For the text-containing cell, return its midpoint in (x, y) coordinate format. 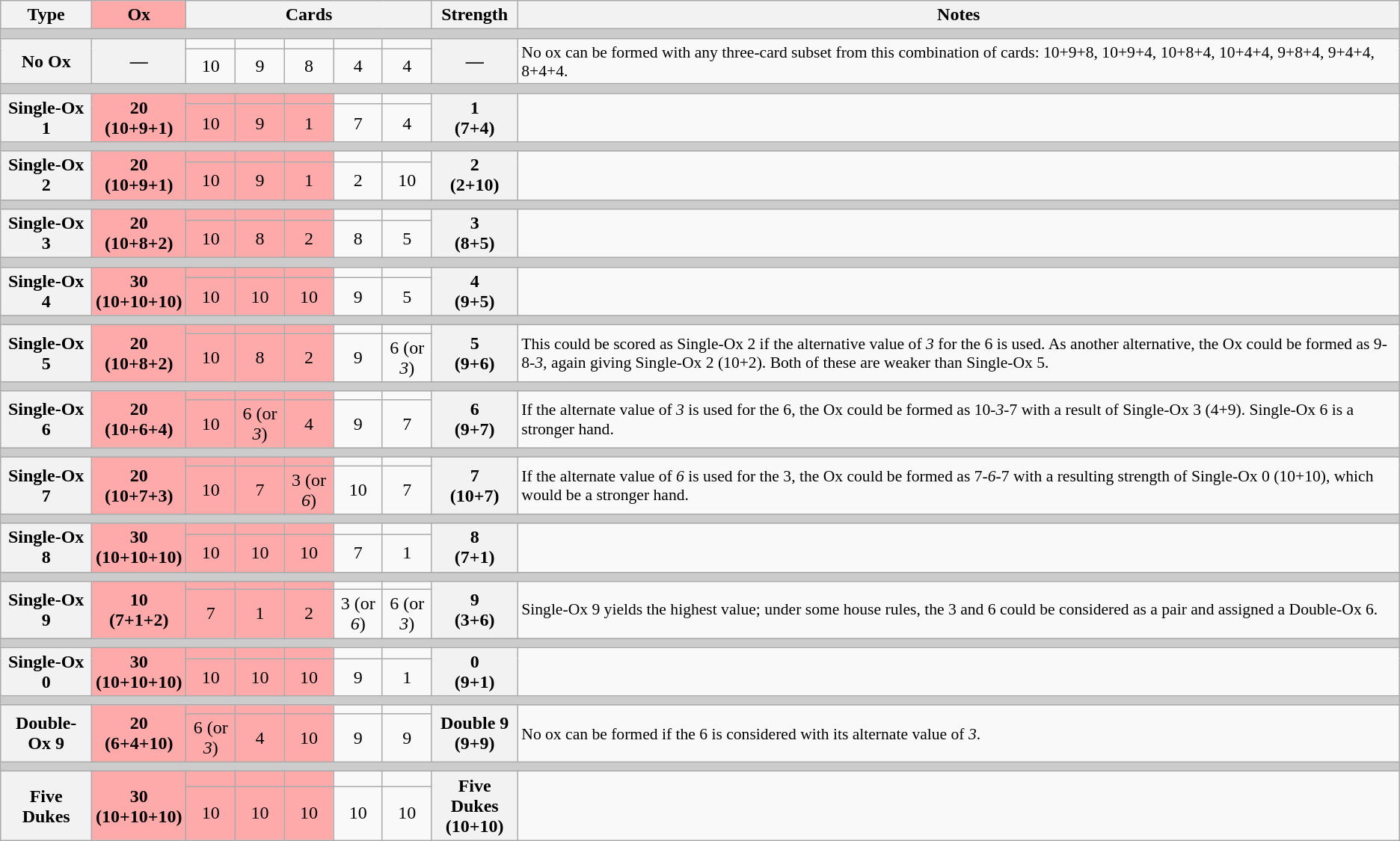
Single-Ox 0 (46, 671)
Strength (474, 15)
Double 9(9+9) (474, 733)
6(9+7) (474, 419)
9(3+6) (474, 609)
Single-Ox 5 (46, 353)
Single-Ox 2 (46, 175)
20(10+7+3) (139, 485)
4(9+5) (474, 292)
Five Dukes (46, 806)
Single-Ox 7 (46, 485)
10(7+1+2) (139, 609)
Single-Ox 9 yields the highest value; under some house rules, the 3 and 6 could be considered as a pair and assigned a Double-Ox 6. (959, 609)
Cards (309, 15)
0(9+1) (474, 671)
Single-Ox 1 (46, 118)
8(7+1) (474, 547)
Single-Ox 4 (46, 292)
20(10+6+4) (139, 419)
20(6+4+10) (139, 733)
Notes (959, 15)
Type (46, 15)
Five Dukes(10+10) (474, 806)
3(8+5) (474, 233)
2(2+10) (474, 175)
5(9+6) (474, 353)
Double-Ox 9 (46, 733)
Single-Ox 8 (46, 547)
7(10+7) (474, 485)
If the alternate value of 3 is used for the 6, the Ox could be formed as 10-3-7 with a result of Single-Ox 3 (4+9). Single-Ox 6 is a stronger hand. (959, 419)
1(7+4) (474, 118)
No ox can be formed with any three-card subset from this combination of cards: 10+9+8, 10+9+4, 10+8+4, 10+4+4, 9+8+4, 9+4+4, 8+4+4. (959, 61)
Ox (139, 15)
Single-Ox 9 (46, 609)
Single-Ox 6 (46, 419)
Single-Ox 3 (46, 233)
No Ox (46, 61)
No ox can be formed if the 6 is considered with its alternate value of 3. (959, 733)
